Detect which cell encompasses the target text, then output its [x, y] center coordinate. 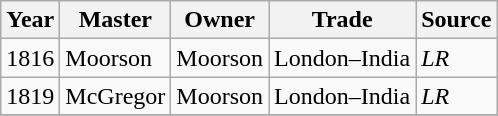
Year [30, 20]
1819 [30, 96]
1816 [30, 58]
Master [116, 20]
Source [456, 20]
Owner [220, 20]
McGregor [116, 96]
Trade [342, 20]
